Identify which cell holds the provided text, then report its [X, Y] central coordinate. 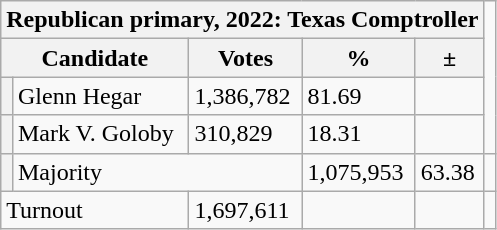
% [358, 58]
Majority [157, 172]
81.69 [358, 96]
1,386,782 [246, 96]
Candidate [95, 58]
Turnout [95, 210]
Votes [246, 58]
18.31 [358, 134]
Glenn Hegar [100, 96]
1,697,611 [246, 210]
± [450, 58]
Mark V. Goloby [100, 134]
Republican primary, 2022: Texas Comptroller [242, 20]
63.38 [450, 172]
1,075,953 [358, 172]
310,829 [246, 134]
